Find where the given text appears and provide that cell's center as [x, y] coordinate. 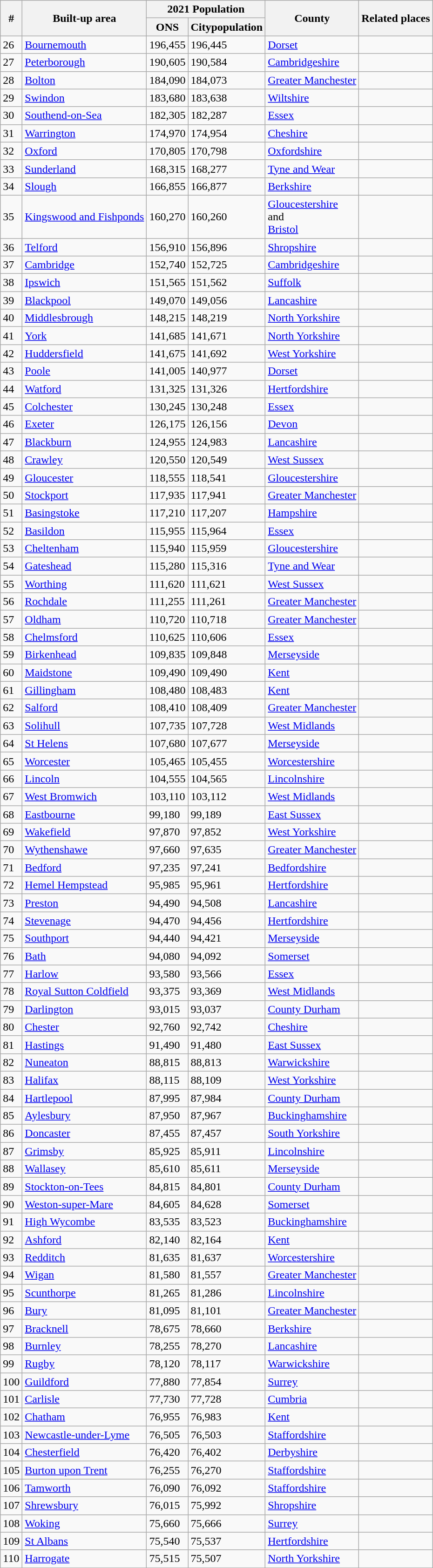
64 [11, 743]
78 [11, 991]
Newcastle-under-Lyme [85, 1435]
50 [11, 495]
48 [11, 460]
96 [11, 1310]
156,910 [168, 247]
93 [11, 1257]
38 [11, 283]
115,964 [227, 530]
85,925 [168, 1151]
Burnley [85, 1346]
79 [11, 1009]
98 [11, 1346]
77 [11, 974]
91,480 [227, 1045]
107,680 [168, 743]
57 [11, 619]
Citypopulation [227, 27]
82 [11, 1062]
103 [11, 1435]
117,935 [168, 495]
Bedfordshire [312, 868]
93,580 [168, 974]
130,245 [168, 407]
68 [11, 815]
ONS [168, 27]
76,503 [227, 1435]
35 [11, 217]
Cambridge [85, 265]
Grimsby [85, 1151]
Related places [396, 18]
131,326 [227, 389]
Wigan [85, 1275]
Chatham [85, 1417]
28 [11, 80]
76,955 [168, 1417]
166,855 [168, 186]
87 [11, 1151]
101 [11, 1399]
54 [11, 566]
75,537 [227, 1541]
Hartlepool [85, 1098]
93,037 [227, 1009]
93,015 [168, 1009]
Chesterfield [85, 1453]
94,440 [168, 938]
105 [11, 1470]
110,625 [168, 637]
Weston-super-Mare [85, 1204]
88,115 [168, 1080]
118,541 [227, 477]
77,880 [168, 1382]
110,718 [227, 619]
Swindon [85, 98]
36 [11, 247]
75,540 [168, 1541]
115,959 [227, 549]
140,977 [227, 371]
60 [11, 672]
105,465 [168, 761]
Stockport [85, 495]
Halifax [85, 1080]
97,241 [227, 868]
31 [11, 133]
151,565 [168, 283]
141,005 [168, 371]
Chelmsford [85, 637]
47 [11, 442]
Oxfordshire [312, 151]
Rugby [85, 1364]
88 [11, 1169]
190,584 [227, 62]
43 [11, 371]
85,610 [168, 1169]
83,535 [168, 1222]
124,983 [227, 442]
76,270 [227, 1470]
118,555 [168, 477]
76,255 [168, 1470]
91,490 [168, 1045]
53 [11, 549]
97,852 [227, 832]
76,983 [227, 1417]
95,961 [227, 885]
103,112 [227, 796]
Gateshead [85, 566]
32 [11, 151]
109,848 [227, 655]
196,455 [168, 45]
87,457 [227, 1134]
92,742 [227, 1027]
Watford [85, 389]
Redditch [85, 1257]
34 [11, 186]
82,140 [168, 1240]
117,207 [227, 513]
33 [11, 169]
108,410 [168, 708]
65 [11, 761]
117,941 [227, 495]
85,611 [227, 1169]
Aylesbury [85, 1116]
110 [11, 1559]
Preston [85, 903]
Hastings [85, 1045]
Wiltshire [312, 98]
Colchester [85, 407]
75,507 [227, 1559]
107,728 [227, 726]
75,992 [227, 1506]
76,090 [168, 1488]
103,110 [168, 796]
94,421 [227, 938]
Tamworth [85, 1488]
87,995 [168, 1098]
Maidstone [85, 672]
108,483 [227, 690]
94,080 [168, 956]
77,730 [168, 1399]
Warrington [85, 133]
Bath [85, 956]
94 [11, 1275]
St Albans [85, 1541]
92 [11, 1240]
Basingstoke [85, 513]
151,562 [227, 283]
89 [11, 1187]
87,967 [227, 1116]
77,728 [227, 1399]
115,280 [168, 566]
91 [11, 1222]
107 [11, 1506]
Gloucester [85, 477]
148,219 [227, 318]
130,248 [227, 407]
174,970 [168, 133]
Solihull [85, 726]
168,315 [168, 169]
105,455 [227, 761]
72 [11, 885]
170,805 [168, 151]
183,638 [227, 98]
108,480 [168, 690]
Harrogate [85, 1559]
115,316 [227, 566]
85,911 [227, 1151]
Middlesbrough [85, 318]
Suffolk [312, 283]
104,565 [227, 779]
115,940 [168, 549]
81 [11, 1045]
Huddersfield [85, 353]
71 [11, 868]
Slough [85, 186]
126,156 [227, 424]
87,455 [168, 1134]
99 [11, 1364]
Burton upon Trent [85, 1470]
York [85, 336]
County [312, 18]
183,680 [168, 98]
Devon [312, 424]
160,270 [168, 217]
109 [11, 1541]
Wythenshawe [85, 850]
Chester [85, 1027]
84,801 [227, 1187]
Carlisle [85, 1399]
94,508 [227, 903]
Bolton [85, 80]
Guildford [85, 1382]
115,955 [168, 530]
Stevenage [85, 921]
75,515 [168, 1559]
Gillingham [85, 690]
67 [11, 796]
184,090 [168, 80]
Derbyshire [312, 1453]
97 [11, 1328]
141,685 [168, 336]
Kingswood and Fishponds [85, 217]
Worthing [85, 584]
26 [11, 45]
149,070 [168, 300]
131,325 [168, 389]
83,523 [227, 1222]
100 [11, 1382]
78,660 [227, 1328]
97,660 [168, 850]
42 [11, 353]
160,260 [227, 217]
78,117 [227, 1364]
117,210 [168, 513]
Rochdale [85, 602]
93,369 [227, 991]
52 [11, 530]
141,675 [168, 353]
94,490 [168, 903]
107,677 [227, 743]
55 [11, 584]
27 [11, 62]
196,445 [227, 45]
84,605 [168, 1204]
111,261 [227, 602]
108,409 [227, 708]
95 [11, 1293]
111,620 [168, 584]
Blackburn [85, 442]
62 [11, 708]
51 [11, 513]
59 [11, 655]
Telford [85, 247]
81,095 [168, 1310]
49 [11, 477]
Bedford [85, 868]
58 [11, 637]
92,760 [168, 1027]
94,456 [227, 921]
St Helens [85, 743]
Woking [85, 1523]
69 [11, 832]
107,735 [168, 726]
Hampshire [312, 513]
124,955 [168, 442]
94,092 [227, 956]
111,621 [227, 584]
Bracknell [85, 1328]
2021 Population [206, 9]
88,813 [227, 1062]
83 [11, 1080]
Worcester [85, 761]
Blackpool [85, 300]
37 [11, 265]
GloucestershireandBristol [312, 217]
63 [11, 726]
76,505 [168, 1435]
Built-up area [85, 18]
76,092 [227, 1488]
Cumbria [312, 1399]
111,255 [168, 602]
Oldham [85, 619]
97,235 [168, 868]
75 [11, 938]
76,402 [227, 1453]
30 [11, 115]
82,164 [227, 1240]
40 [11, 318]
106 [11, 1488]
South Yorkshire [312, 1134]
Birkenhead [85, 655]
Hemel Hempstead [85, 885]
Oxford [85, 151]
66 [11, 779]
81,635 [168, 1257]
Ipswich [85, 283]
168,277 [227, 169]
120,549 [227, 460]
182,305 [168, 115]
86 [11, 1134]
156,896 [227, 247]
Exeter [85, 424]
190,605 [168, 62]
87,950 [168, 1116]
75,660 [168, 1523]
Sunderland [85, 169]
95,985 [168, 885]
Southport [85, 938]
85 [11, 1116]
80 [11, 1027]
84 [11, 1098]
97,635 [227, 850]
Harlow [85, 974]
77,854 [227, 1382]
84,815 [168, 1187]
81,580 [168, 1275]
46 [11, 424]
Scunthorpe [85, 1293]
93,375 [168, 991]
108 [11, 1523]
99,180 [168, 815]
76,015 [168, 1506]
74 [11, 921]
Ashford [85, 1240]
High Wycombe [85, 1222]
Wakefield [85, 832]
184,073 [227, 80]
76 [11, 956]
Salford [85, 708]
Bury [85, 1310]
78,255 [168, 1346]
78,120 [168, 1364]
84,628 [227, 1204]
Peterborough [85, 62]
148,215 [168, 318]
Basildon [85, 530]
88,815 [168, 1062]
29 [11, 98]
44 [11, 389]
170,798 [227, 151]
Lincoln [85, 779]
166,877 [227, 186]
87,984 [227, 1098]
39 [11, 300]
Stockton-on-Tees [85, 1187]
Wallasey [85, 1169]
Southend-on-Sea [85, 115]
73 [11, 903]
174,954 [227, 133]
126,175 [168, 424]
182,287 [227, 115]
Cheltenham [85, 549]
45 [11, 407]
90 [11, 1204]
152,740 [168, 265]
70 [11, 850]
152,725 [227, 265]
78,675 [168, 1328]
81,286 [227, 1293]
141,671 [227, 336]
78,270 [227, 1346]
75,666 [227, 1523]
88,109 [227, 1080]
Poole [85, 371]
120,550 [168, 460]
# [11, 18]
102 [11, 1417]
Doncaster [85, 1134]
Royal Sutton Coldfield [85, 991]
97,870 [168, 832]
81,265 [168, 1293]
Bournemouth [85, 45]
Eastbourne [85, 815]
Darlington [85, 1009]
81,637 [227, 1257]
81,557 [227, 1275]
81,101 [227, 1310]
94,470 [168, 921]
61 [11, 690]
99,189 [227, 815]
West Bromwich [85, 796]
Shrewsbury [85, 1506]
Crawley [85, 460]
141,692 [227, 353]
41 [11, 336]
93,566 [227, 974]
Nuneaton [85, 1062]
56 [11, 602]
110,720 [168, 619]
149,056 [227, 300]
109,835 [168, 655]
104,555 [168, 779]
110,606 [227, 637]
76,420 [168, 1453]
104 [11, 1453]
